Return the (X, Y) coordinate for the center point of the cell that contains the specified text.  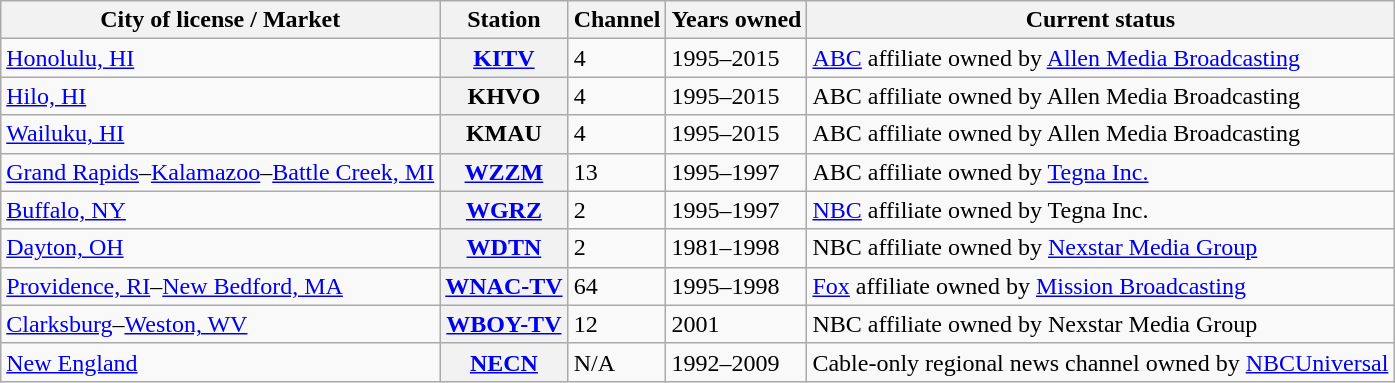
Grand Rapids–Kalamazoo–Battle Creek, MI (220, 172)
Current status (1100, 20)
WBOY-TV (504, 324)
Buffalo, NY (220, 210)
Providence, RI–New Bedford, MA (220, 286)
ABC affiliate owned by Tegna Inc. (1100, 172)
Wailuku, HI (220, 134)
1992–2009 (736, 362)
WZZM (504, 172)
Station (504, 20)
WNAC-TV (504, 286)
Fox affiliate owned by Mission Broadcasting (1100, 286)
KHVO (504, 96)
WGRZ (504, 210)
N/A (617, 362)
NBC affiliate owned by Tegna Inc. (1100, 210)
WDTN (504, 248)
New England (220, 362)
KMAU (504, 134)
2001 (736, 324)
Honolulu, HI (220, 58)
Cable-only regional news channel owned by NBCUniversal (1100, 362)
1995–1998 (736, 286)
Channel (617, 20)
Clarksburg–Weston, WV (220, 324)
1981–1998 (736, 248)
City of license / Market (220, 20)
12 (617, 324)
64 (617, 286)
Dayton, OH (220, 248)
13 (617, 172)
NECN (504, 362)
Hilo, HI (220, 96)
KITV (504, 58)
Years owned (736, 20)
